Capture the cell that displays the provided text and extract its [x, y] central coordinate. 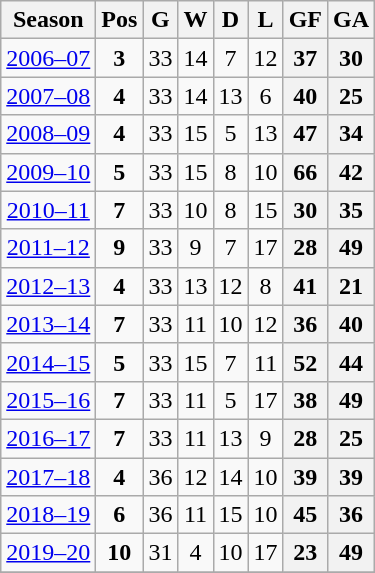
2010–11 [48, 210]
3 [120, 58]
23 [305, 553]
2014–15 [48, 362]
37 [305, 58]
2013–14 [48, 324]
2018–19 [48, 515]
44 [352, 362]
2009–10 [48, 172]
45 [305, 515]
G [160, 20]
2015–16 [48, 400]
47 [305, 134]
GA [352, 20]
D [230, 20]
2017–18 [48, 477]
Pos [120, 20]
31 [160, 553]
21 [352, 286]
66 [305, 172]
2011–12 [48, 248]
35 [352, 210]
Season [48, 20]
W [196, 20]
2019–20 [48, 553]
L [266, 20]
2007–08 [48, 96]
38 [305, 400]
2006–07 [48, 58]
2008–09 [48, 134]
52 [305, 362]
2012–13 [48, 286]
GF [305, 20]
42 [352, 172]
2016–17 [48, 438]
41 [305, 286]
34 [352, 134]
